Search for the cell housing the specified text and yield its [X, Y] center coordinate. 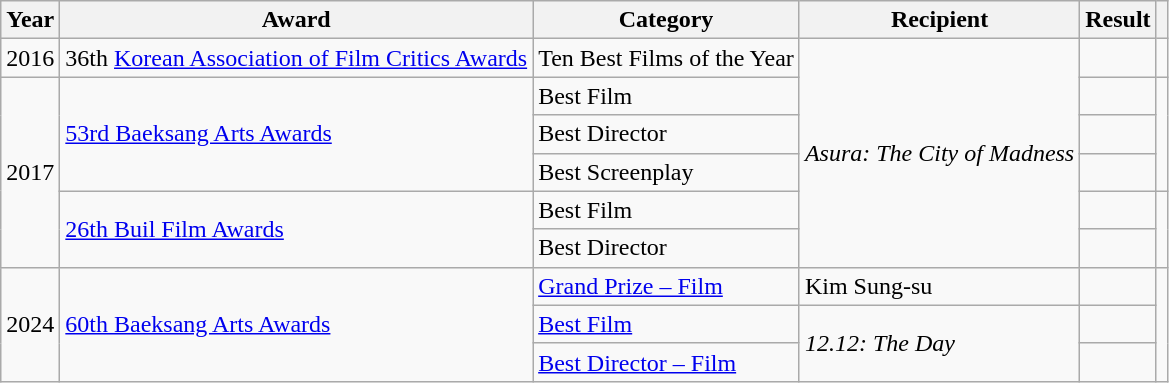
Kim Sung-su [939, 286]
26th Buil Film Awards [296, 229]
Year [30, 20]
Result [1118, 20]
Asura: The City of Madness [939, 153]
Recipient [939, 20]
Best Director – Film [666, 362]
2024 [30, 324]
53rd Baeksang Arts Awards [296, 134]
Ten Best Films of the Year [666, 58]
Best Screenplay [666, 172]
2016 [30, 58]
Category [666, 20]
2017 [30, 172]
Award [296, 20]
60th Baeksang Arts Awards [296, 324]
Grand Prize – Film [666, 286]
12.12: The Day [939, 343]
36th Korean Association of Film Critics Awards [296, 58]
